For the text-containing cell, return its midpoint in (X, Y) coordinate format. 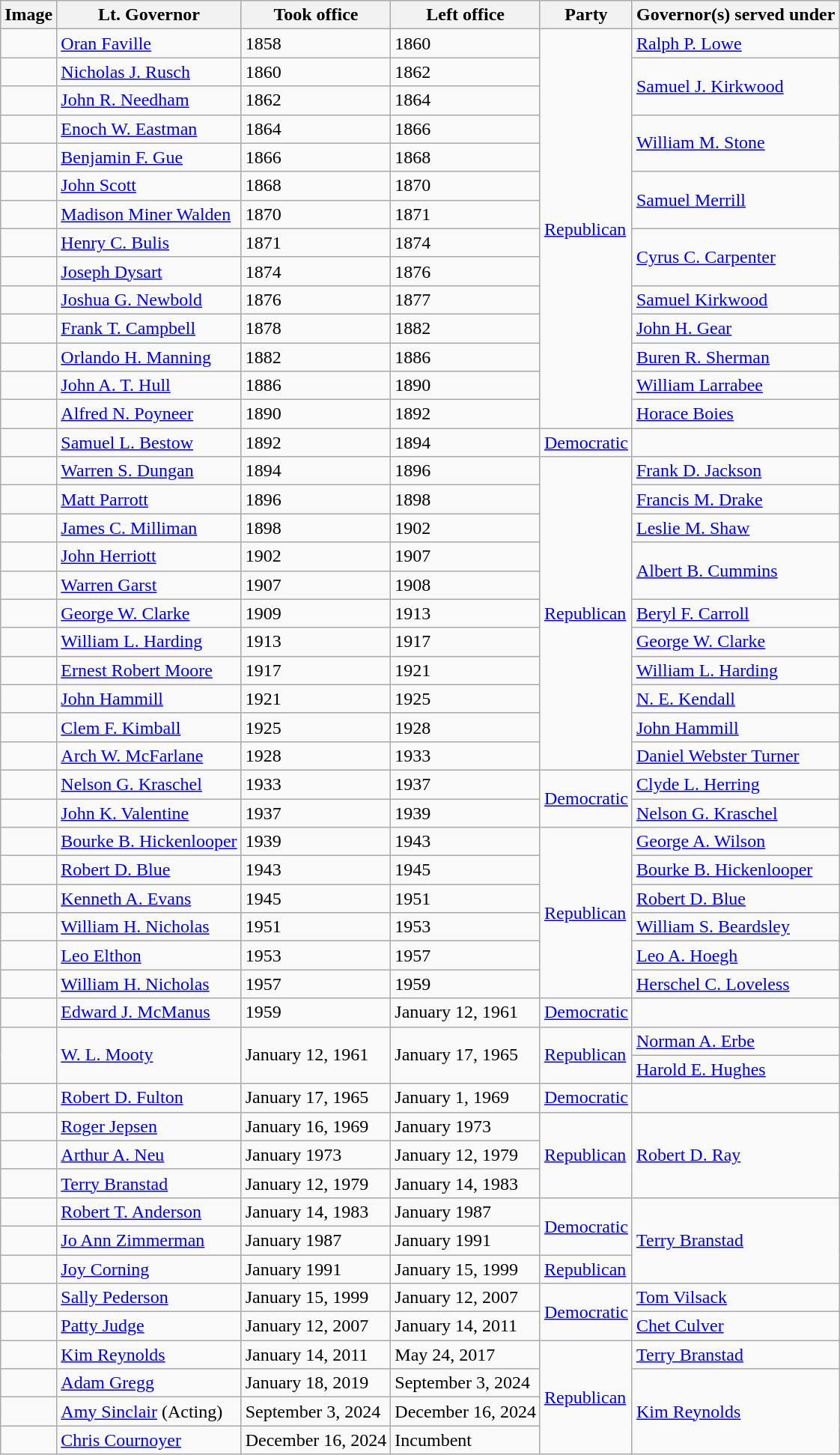
Warren Garst (149, 585)
January 16, 1969 (316, 1126)
Jo Ann Zimmerman (149, 1240)
Lt. Governor (149, 15)
Samuel L. Bestow (149, 443)
Leo A. Hoegh (735, 956)
Oran Faville (149, 43)
Party (585, 15)
Governor(s) served under (735, 15)
John K. Valentine (149, 812)
1858 (316, 43)
W. L. Mooty (149, 1055)
Beryl F. Carroll (735, 613)
Incumbent (466, 1440)
Clyde L. Herring (735, 784)
Horace Boies (735, 414)
Daniel Webster Turner (735, 756)
Robert D. Ray (735, 1155)
Frank D. Jackson (735, 471)
Samuel Merrill (735, 200)
Madison Miner Walden (149, 214)
N. E. Kendall (735, 699)
Warren S. Dungan (149, 471)
John Scott (149, 186)
Roger Jepsen (149, 1126)
George A. Wilson (735, 842)
John A. T. Hull (149, 386)
Chet Culver (735, 1326)
James C. Milliman (149, 528)
Alfred N. Poyneer (149, 414)
Arthur A. Neu (149, 1155)
Kenneth A. Evans (149, 899)
Took office (316, 15)
Frank T. Campbell (149, 328)
May 24, 2017 (466, 1355)
Norman A. Erbe (735, 1041)
Left office (466, 15)
William Larrabee (735, 386)
Chris Cournoyer (149, 1440)
John Herriott (149, 556)
Sally Pederson (149, 1298)
Patty Judge (149, 1326)
Robert T. Anderson (149, 1212)
Ralph P. Lowe (735, 43)
1877 (466, 300)
1909 (316, 613)
Robert D. Fulton (149, 1098)
Orlando H. Manning (149, 357)
Cyrus C. Carpenter (735, 257)
Buren R. Sherman (735, 357)
Arch W. McFarlane (149, 756)
Henry C. Bulis (149, 243)
John H. Gear (735, 328)
Albert B. Cummins (735, 571)
Matt Parrott (149, 499)
William S. Beardsley (735, 927)
Clem F. Kimball (149, 727)
Benjamin F. Gue (149, 157)
Joshua G. Newbold (149, 300)
John R. Needham (149, 100)
Amy Sinclair (Acting) (149, 1412)
Joseph Dysart (149, 271)
1908 (466, 585)
Joy Corning (149, 1269)
Enoch W. Eastman (149, 129)
Adam Gregg (149, 1383)
Image (28, 15)
Herschel C. Loveless (735, 984)
Francis M. Drake (735, 499)
January 18, 2019 (316, 1383)
Harold E. Hughes (735, 1069)
Leslie M. Shaw (735, 528)
Edward J. McManus (149, 1012)
Leo Elthon (149, 956)
Samuel Kirkwood (735, 300)
William M. Stone (735, 143)
Ernest Robert Moore (149, 670)
January 1, 1969 (466, 1098)
Samuel J. Kirkwood (735, 86)
Nicholas J. Rusch (149, 72)
1878 (316, 328)
Tom Vilsack (735, 1298)
